Return [X, Y] of the center of cell containing provided text 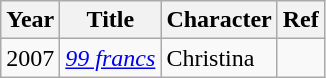
2007 [30, 58]
Christina [219, 58]
Year [30, 20]
Ref [300, 20]
Character [219, 20]
99 francs [110, 58]
Title [110, 20]
